Determine the [X, Y] coordinate at the center of the cell enclosing the given text.  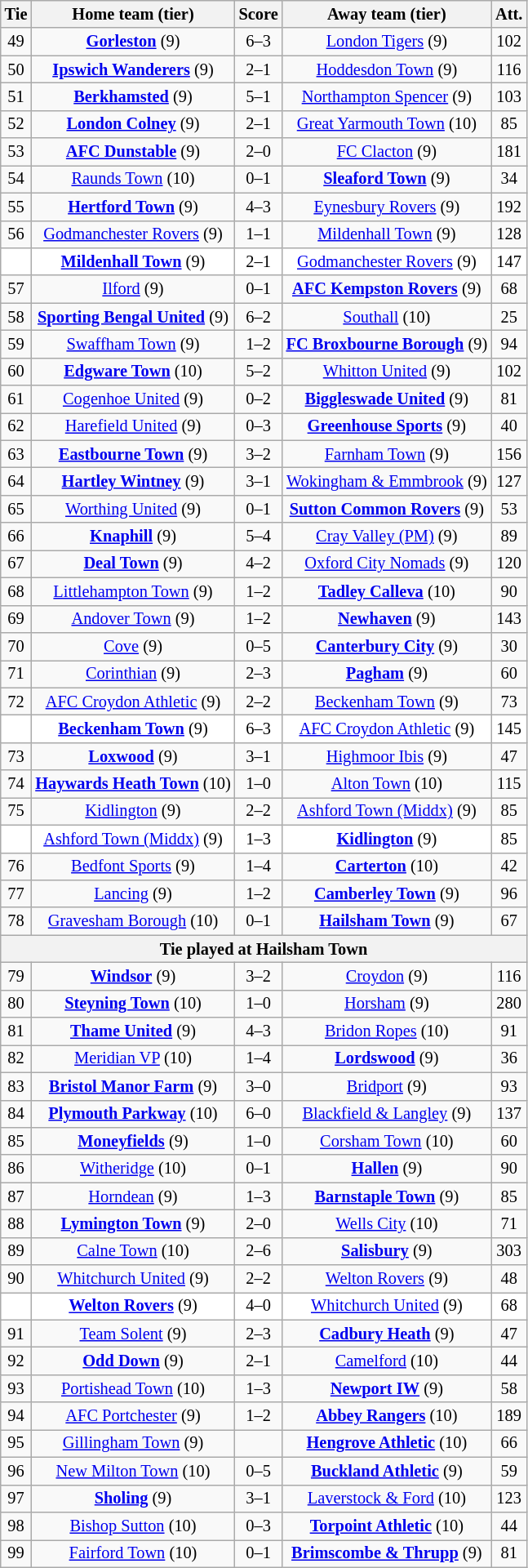
Hailsham Town (9) [387, 921]
1–1 [259, 234]
280 [509, 1004]
Blackfield & Langley (9) [387, 1114]
Buckland Athletic (9) [387, 1471]
Whitton United (9) [387, 372]
98 [16, 1526]
74 [16, 784]
78 [16, 921]
Camelford (10) [387, 1361]
Canterbury City (9) [387, 646]
AFC Kempston Rovers (9) [387, 289]
189 [509, 1416]
Fairford Town (10) [132, 1553]
Hengrove Athletic (10) [387, 1443]
Knaphill (9) [132, 537]
Sholing (9) [132, 1499]
56 [16, 234]
Southall (10) [387, 317]
Berkhamsted (9) [132, 96]
Sporting Bengal United (9) [132, 317]
Windsor (9) [132, 976]
Cray Valley (PM) (9) [387, 537]
40 [509, 426]
99 [16, 1553]
80 [16, 1004]
Horsham (9) [387, 1004]
Brimscombe & Thrupp (9) [387, 1553]
Witheridge (10) [132, 1169]
30 [509, 646]
Salisbury (9) [387, 1251]
42 [509, 866]
75 [16, 811]
Northampton Spencer (9) [387, 96]
Pagham (9) [387, 674]
145 [509, 728]
69 [16, 619]
Sleaford Town (9) [387, 179]
4–2 [259, 563]
5–4 [259, 537]
Great Yarmouth Town (10) [387, 124]
Edgware Town (10) [132, 372]
Sutton Common Rovers (9) [387, 509]
FC Clacton (9) [387, 152]
Bristol Manor Farm (9) [132, 1086]
72 [16, 702]
Bridon Ropes (10) [387, 1031]
156 [509, 454]
Score [259, 14]
AFC Dunstable (9) [132, 152]
Biggleswade United (9) [387, 399]
Cadbury Heath (9) [387, 1334]
Odd Down (9) [132, 1361]
Abbey Rangers (10) [387, 1416]
62 [16, 426]
55 [16, 207]
147 [509, 261]
Gorleston (9) [132, 42]
77 [16, 893]
Gillingham Town (9) [132, 1443]
5–2 [259, 372]
Lordswood (9) [387, 1058]
61 [16, 399]
Newport IW (9) [387, 1388]
Meridian VP (10) [132, 1058]
Wells City (10) [387, 1223]
Carterton (10) [387, 866]
48 [509, 1279]
Lymington Town (9) [132, 1223]
128 [509, 234]
FC Broxbourne Borough (9) [387, 344]
63 [16, 454]
Highmoor Ibis (9) [387, 756]
Hallen (9) [387, 1169]
76 [16, 866]
Moneyfields (9) [132, 1141]
83 [16, 1086]
London Tigers (9) [387, 42]
Bedfont Sports (9) [132, 866]
Att. [509, 14]
Oxford City Nomads (9) [387, 563]
Steyning Town (10) [132, 1004]
36 [509, 1058]
Wokingham & Emmbrook (9) [387, 481]
Laverstock & Ford (10) [387, 1499]
3–0 [259, 1086]
Tie [16, 14]
Bishop Sutton (10) [132, 1526]
Swaffham Town (9) [132, 344]
127 [509, 481]
Thame United (9) [132, 1031]
Torpoint Athletic (10) [387, 1526]
57 [16, 289]
52 [16, 124]
AFC Portchester (9) [132, 1416]
Deal Town (9) [132, 563]
49 [16, 42]
Gravesham Borough (10) [132, 921]
Hertford Town (9) [132, 207]
Hoddesdon Town (9) [387, 69]
Croydon (9) [387, 976]
Raunds Town (10) [132, 179]
Tie played at Hailsham Town [264, 949]
Eynesbury Rovers (9) [387, 207]
Corsham Town (10) [387, 1141]
143 [509, 619]
34 [509, 179]
120 [509, 563]
Harefield United (9) [132, 426]
Portishead Town (10) [132, 1388]
64 [16, 481]
5–1 [259, 96]
Lancing (9) [132, 893]
New Milton Town (10) [132, 1471]
87 [16, 1196]
Newhaven (9) [387, 619]
Barnstaple Town (9) [387, 1196]
123 [509, 1499]
Greenhouse Sports (9) [387, 426]
Plymouth Parkway (10) [132, 1114]
6–0 [259, 1114]
Calne Town (10) [132, 1251]
Cogenhoe United (9) [132, 399]
88 [16, 1223]
137 [509, 1114]
97 [16, 1499]
303 [509, 1251]
Andover Town (9) [132, 619]
Camberley Town (9) [387, 893]
Away team (tier) [387, 14]
84 [16, 1114]
Loxwood (9) [132, 756]
86 [16, 1169]
4–0 [259, 1306]
115 [509, 784]
95 [16, 1443]
Cove (9) [132, 646]
Alton Town (10) [387, 784]
50 [16, 69]
Haywards Heath Town (10) [132, 784]
82 [16, 1058]
Littlehampton Town (9) [132, 591]
192 [509, 207]
Worthing United (9) [132, 509]
54 [16, 179]
70 [16, 646]
Horndean (9) [132, 1196]
Eastbourne Town (9) [132, 454]
181 [509, 152]
65 [16, 509]
Home team (tier) [132, 14]
25 [509, 317]
Team Solent (9) [132, 1334]
Hartley Wintney (9) [132, 481]
Ipswich Wanderers (9) [132, 69]
6–2 [259, 317]
Farnham Town (9) [387, 454]
2–6 [259, 1251]
Corinthian (9) [132, 674]
103 [509, 96]
Tadley Calleva (10) [387, 591]
Ilford (9) [132, 289]
0–2 [259, 399]
51 [16, 96]
London Colney (9) [132, 124]
92 [16, 1361]
79 [16, 976]
Bridport (9) [387, 1086]
